Find where the given text appears and provide that cell's center as (x, y) coordinate. 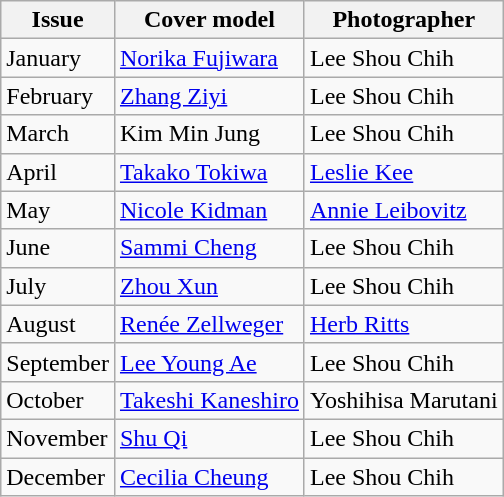
July (58, 286)
Issue (58, 20)
November (58, 438)
Zhou Xun (209, 286)
Herb Ritts (404, 324)
Takeshi Kaneshiro (209, 400)
Norika Fujiwara (209, 58)
June (58, 248)
Cecilia Cheung (209, 477)
December (58, 477)
April (58, 172)
Takako Tokiwa (209, 172)
Yoshihisa Marutani (404, 400)
May (58, 210)
October (58, 400)
Kim Min Jung (209, 134)
Leslie Kee (404, 172)
Annie Leibovitz (404, 210)
March (58, 134)
February (58, 96)
Shu Qi (209, 438)
Lee Young Ae (209, 362)
Photographer (404, 20)
Nicole Kidman (209, 210)
Cover model (209, 20)
September (58, 362)
January (58, 58)
August (58, 324)
Sammi Cheng (209, 248)
Renée Zellweger (209, 324)
Zhang Ziyi (209, 96)
